Locate the cell with the specified text and output its [X, Y] center coordinate. 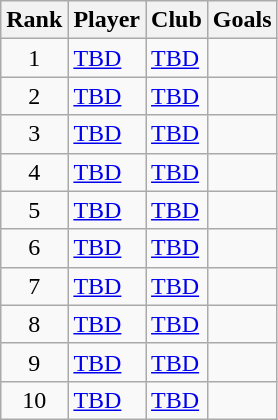
6 [34, 248]
8 [34, 324]
9 [34, 362]
2 [34, 96]
3 [34, 134]
Rank [34, 20]
10 [34, 400]
4 [34, 172]
1 [34, 58]
Club [177, 20]
7 [34, 286]
Player [107, 20]
5 [34, 210]
Goals [242, 20]
